From the cell containing the given text, extract its center point as (x, y) coordinate. 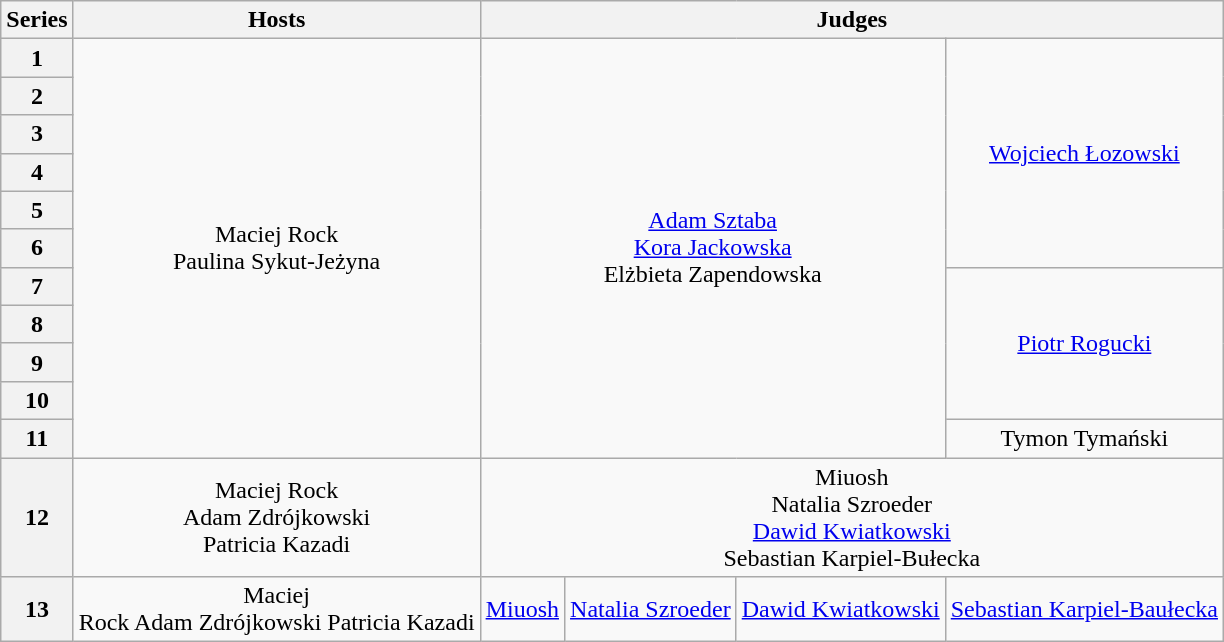
Maciej Rock Adam Zdrójkowski Patricia Kazadi (276, 518)
12 (37, 518)
11 (37, 438)
Piotr Rogucki (1084, 343)
Maciej Rock Paulina Sykut-Jeżyna (276, 248)
4 (37, 172)
9 (37, 362)
Series (37, 20)
Sebastian Karpiel-Baułecka (1084, 610)
2 (37, 96)
Hosts (276, 20)
Judges (852, 20)
Miuosh (522, 610)
Natalia Szroeder (651, 610)
8 (37, 324)
3 (37, 134)
1 (37, 58)
Tymon Tymański (1084, 438)
MaciejRock Adam Zdrójkowski Patricia Kazadi (276, 610)
Dawid Kwiatkowski (840, 610)
Wojciech Łozowski (1084, 153)
6 (37, 248)
10 (37, 400)
Miuosh Natalia Szroeder Dawid Kwiatkowski Sebastian Karpiel-Bułecka (852, 518)
Adam Sztaba Kora Jackowska Elżbieta Zapendowska (712, 248)
5 (37, 210)
7 (37, 286)
13 (37, 610)
